Capture the cell that displays the provided text and extract its [x, y] central coordinate. 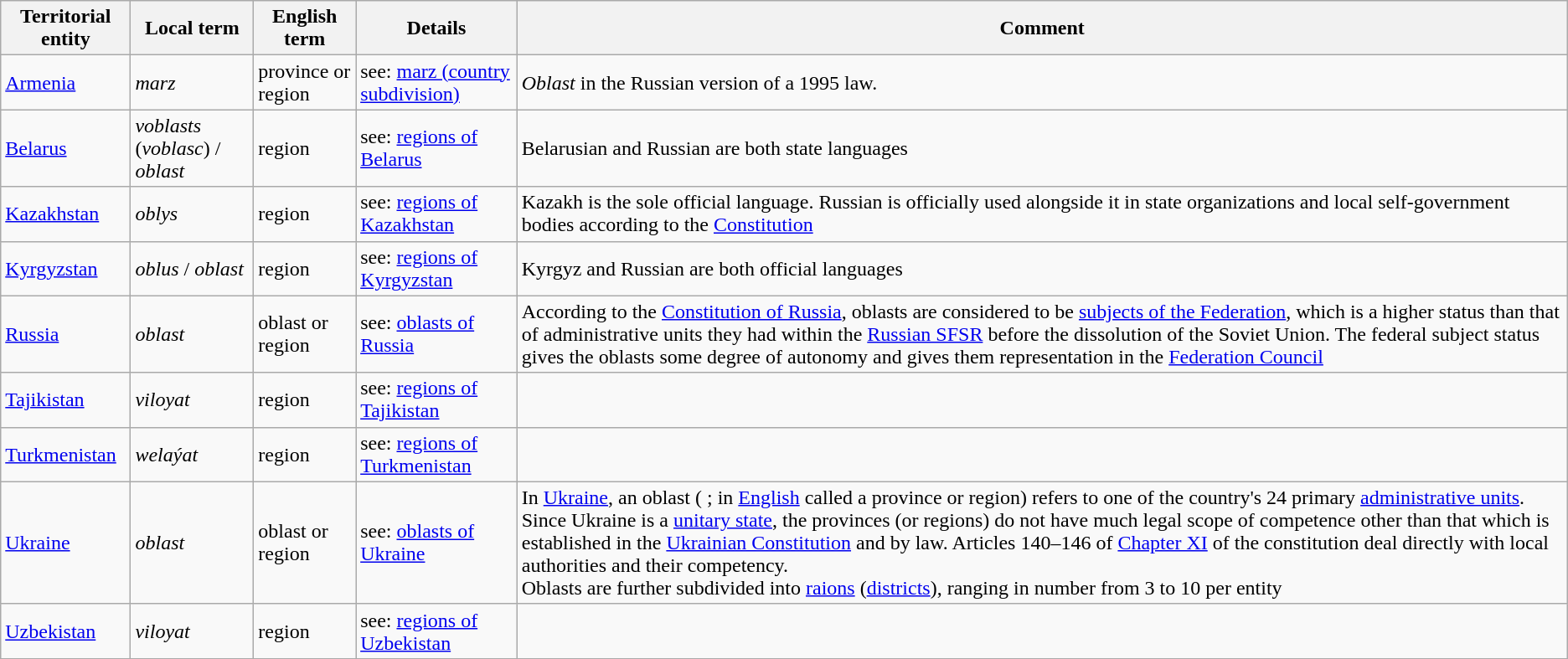
see: marz (country subdivision) [437, 82]
see: regions of Turkmenistan [437, 454]
see: oblasts of Russia [437, 334]
Armenia [65, 82]
oblus / oblast [193, 268]
see: oblasts of Ukraine [437, 543]
Turkmenistan [65, 454]
Ukraine [65, 543]
Uzbekistan [65, 631]
Belarusian and Russian are both state languages [1042, 148]
Oblast in the Russian version of a 1995 law. [1042, 82]
Local term [193, 28]
province or region [305, 82]
see: regions of Uzbekistan [437, 631]
see: regions of Kazakhstan [437, 214]
Belarus [65, 148]
see: regions of Kyrgyzstan [437, 268]
marz [193, 82]
welaýat [193, 454]
Tajikistan [65, 400]
English term [305, 28]
Details [437, 28]
Russia [65, 334]
voblasts (voblasc) / oblast [193, 148]
Kyrgyzstan [65, 268]
Kazakhstan [65, 214]
oblys [193, 214]
Kyrgyz and Russian are both official languages [1042, 268]
see: regions of Tajikistan [437, 400]
Territorial entity [65, 28]
see: regions of Belarus [437, 148]
Comment [1042, 28]
